Provide the [X, Y] coordinate of the cell's center where the given text is located.  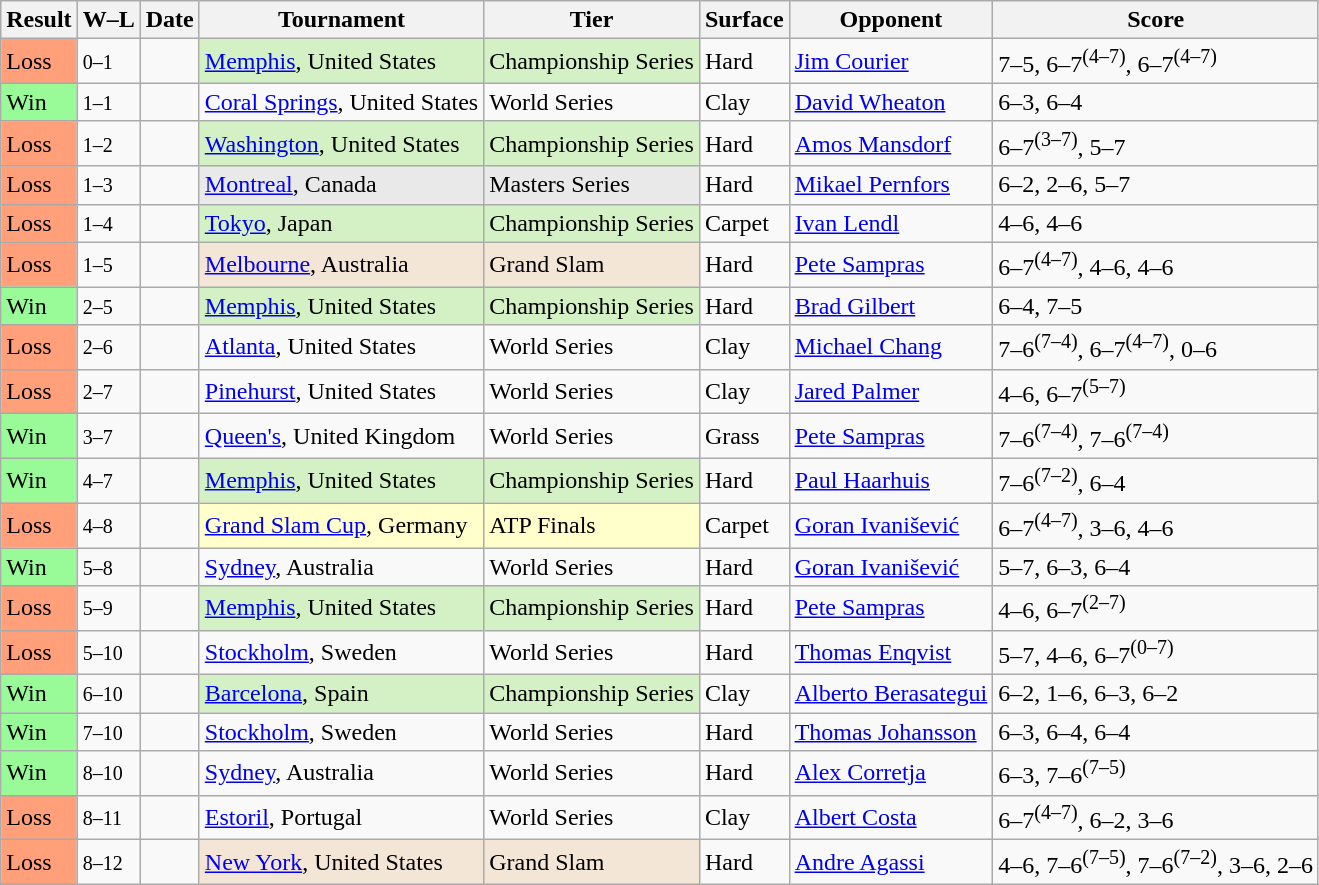
ATP Finals [592, 526]
Montreal, Canada [341, 185]
Estoril, Portugal [341, 818]
6–4, 7–5 [1156, 306]
5–7, 6–3, 6–4 [1156, 567]
0–1 [108, 62]
Paul Haarhuis [891, 480]
8–10 [108, 774]
7–6(7–2), 6–4 [1156, 480]
Grand Slam Cup, Germany [341, 526]
Masters Series [592, 185]
4–7 [108, 480]
Jared Palmer [891, 392]
1–4 [108, 223]
Melbourne, Australia [341, 264]
Brad Gilbert [891, 306]
Tier [592, 20]
1–5 [108, 264]
Thomas Johansson [891, 732]
Washington, United States [341, 144]
6–3, 6–4, 6–4 [1156, 732]
1–2 [108, 144]
4–6, 6–7(2–7) [1156, 608]
New York, United States [341, 862]
Opponent [891, 20]
Jim Courier [891, 62]
3–7 [108, 436]
Result [39, 20]
Pinehurst, United States [341, 392]
Alberto Berasategui [891, 694]
Amos Mansdorf [891, 144]
6–7(4–7), 4–6, 4–6 [1156, 264]
Coral Springs, United States [341, 102]
1–3 [108, 185]
Date [170, 20]
6–3, 6–4 [1156, 102]
Mikael Pernfors [891, 185]
Thomas Enqvist [891, 652]
4–8 [108, 526]
6–7(3–7), 5–7 [1156, 144]
6–2, 2–6, 5–7 [1156, 185]
Andre Agassi [891, 862]
W–L [108, 20]
Tournament [341, 20]
Grass [744, 436]
7–10 [108, 732]
6–3, 7–6(7–5) [1156, 774]
Ivan Lendl [891, 223]
5–10 [108, 652]
5–7, 4–6, 6–7(0–7) [1156, 652]
5–9 [108, 608]
7–6(7–4), 6–7(4–7), 0–6 [1156, 348]
Queen's, United Kingdom [341, 436]
Alex Corretja [891, 774]
8–12 [108, 862]
2–5 [108, 306]
Michael Chang [891, 348]
2–6 [108, 348]
Atlanta, United States [341, 348]
7–5, 6–7(4–7), 6–7(4–7) [1156, 62]
8–11 [108, 818]
Tokyo, Japan [341, 223]
Score [1156, 20]
David Wheaton [891, 102]
6–7(4–7), 6–2, 3–6 [1156, 818]
6–10 [108, 694]
Albert Costa [891, 818]
4–6, 7–6(7–5), 7–6(7–2), 3–6, 2–6 [1156, 862]
4–6, 6–7(5–7) [1156, 392]
1–1 [108, 102]
Surface [744, 20]
5–8 [108, 567]
6–2, 1–6, 6–3, 6–2 [1156, 694]
Barcelona, Spain [341, 694]
6–7(4–7), 3–6, 4–6 [1156, 526]
7–6(7–4), 7–6(7–4) [1156, 436]
4–6, 4–6 [1156, 223]
2–7 [108, 392]
